Locate the cell with the specified text and output its [X, Y] center coordinate. 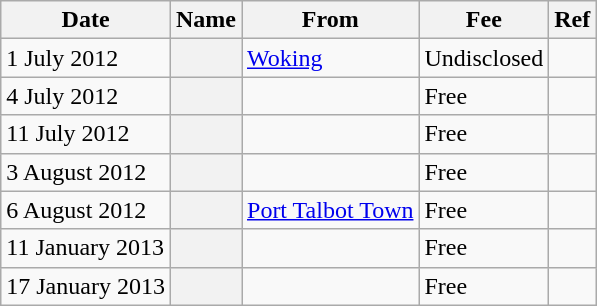
Name [206, 20]
11 July 2012 [86, 134]
Date [86, 20]
Port Talbot Town [330, 210]
11 January 2013 [86, 248]
3 August 2012 [86, 172]
Undisclosed [484, 58]
Ref [572, 20]
1 July 2012 [86, 58]
Woking [330, 58]
From [330, 20]
4 July 2012 [86, 96]
17 January 2013 [86, 286]
6 August 2012 [86, 210]
Fee [484, 20]
